Provide the (X, Y) coordinate of the cell's center where the given text is located.  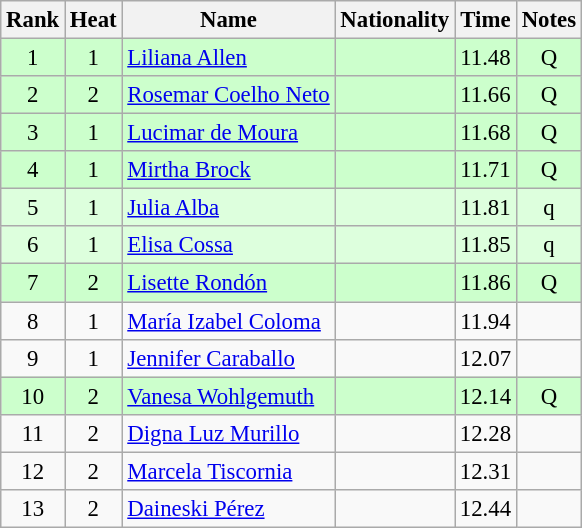
6 (33, 245)
Nationality (394, 20)
3 (33, 133)
Notes (548, 20)
Lisette Rondón (228, 283)
12.44 (485, 509)
11.86 (485, 283)
11 (33, 433)
Lucimar de Moura (228, 133)
11.66 (485, 95)
9 (33, 358)
12.07 (485, 358)
Daineski Pérez (228, 509)
12.28 (485, 433)
Marcela Tiscornia (228, 471)
María Izabel Coloma (228, 321)
12.14 (485, 396)
11.68 (485, 133)
8 (33, 321)
11.94 (485, 321)
5 (33, 208)
Time (485, 20)
10 (33, 396)
Liliana Allen (228, 58)
Mirtha Brock (228, 170)
Name (228, 20)
7 (33, 283)
13 (33, 509)
Elisa Cossa (228, 245)
Heat (94, 20)
Digna Luz Murillo (228, 433)
Jennifer Caraballo (228, 358)
12.31 (485, 471)
4 (33, 170)
11.85 (485, 245)
12 (33, 471)
11.48 (485, 58)
Rosemar Coelho Neto (228, 95)
11.81 (485, 208)
11.71 (485, 170)
Vanesa Wohlgemuth (228, 396)
Rank (33, 20)
Julia Alba (228, 208)
